Search for the cell housing the specified text and yield its (x, y) center coordinate. 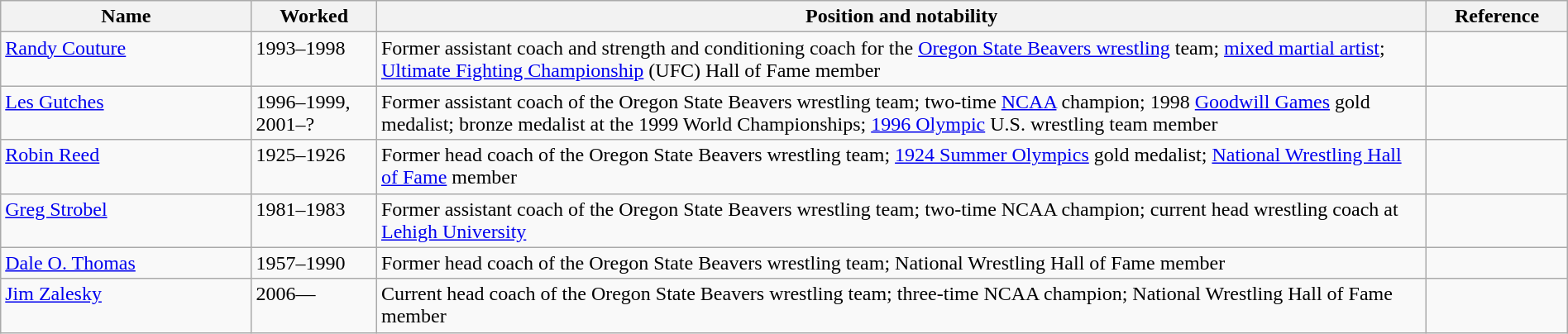
Former head coach of the Oregon State Beavers wrestling team; 1924 Summer Olympics gold medalist; National Wrestling Hall of Fame member (901, 167)
1925–1926 (314, 167)
Worked (314, 17)
Reference (1497, 17)
1993–1998 (314, 60)
Dale O. Thomas (126, 263)
Les Gutches (126, 112)
1981–1983 (314, 220)
Name (126, 17)
1957–1990 (314, 263)
Former head coach of the Oregon State Beavers wrestling team; National Wrestling Hall of Fame member (901, 263)
Randy Couture (126, 60)
Jim Zalesky (126, 306)
Former assistant coach of the Oregon State Beavers wrestling team; two-time NCAA champion; current head wrestling coach at Lehigh University (901, 220)
Greg Strobel (126, 220)
2006— (314, 306)
Current head coach of the Oregon State Beavers wrestling team; three-time NCAA champion; National Wrestling Hall of Fame member (901, 306)
1996–1999, 2001–? (314, 112)
Robin Reed (126, 167)
Position and notability (901, 17)
